Locate the cell with the specified text and output its [x, y] center coordinate. 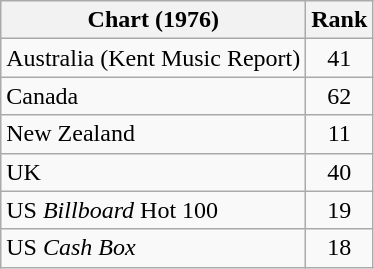
40 [340, 172]
US Cash Box [154, 248]
Canada [154, 96]
Australia (Kent Music Report) [154, 58]
Chart (1976) [154, 20]
41 [340, 58]
US Billboard Hot 100 [154, 210]
19 [340, 210]
New Zealand [154, 134]
UK [154, 172]
Rank [340, 20]
62 [340, 96]
11 [340, 134]
18 [340, 248]
